Output the (X, Y) coordinate of the center of the cell containing the given text.  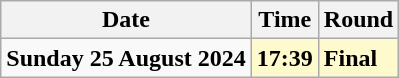
17:39 (284, 58)
Final (358, 58)
Date (126, 20)
Time (284, 20)
Round (358, 20)
Sunday 25 August 2024 (126, 58)
